Scan for the cell matching the given text and deliver its (x, y) coordinate at center. 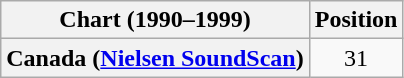
Position (356, 20)
31 (356, 58)
Chart (1990–1999) (155, 20)
Canada (Nielsen SoundScan) (155, 58)
